Detect which cell encompasses the target text, then output its (x, y) center coordinate. 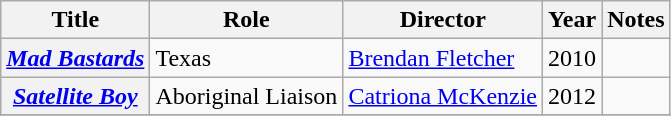
Notes (636, 20)
Title (76, 20)
Brendan Fletcher (443, 58)
Year (572, 20)
Satellite Boy (76, 96)
2010 (572, 58)
2012 (572, 96)
Catriona McKenzie (443, 96)
Texas (246, 58)
Director (443, 20)
Aboriginal Liaison (246, 96)
Mad Bastards (76, 58)
Role (246, 20)
